Locate the cell with the specified text and output its [x, y] center coordinate. 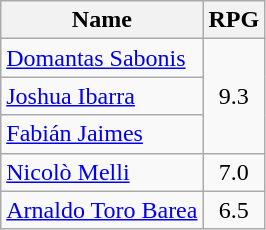
Arnaldo Toro Barea [102, 210]
9.3 [234, 96]
Domantas Sabonis [102, 58]
RPG [234, 20]
6.5 [234, 210]
7.0 [234, 172]
Fabián Jaimes [102, 134]
Joshua Ibarra [102, 96]
Nicolò Melli [102, 172]
Name [102, 20]
